Find where the given text appears and provide that cell's center as [x, y] coordinate. 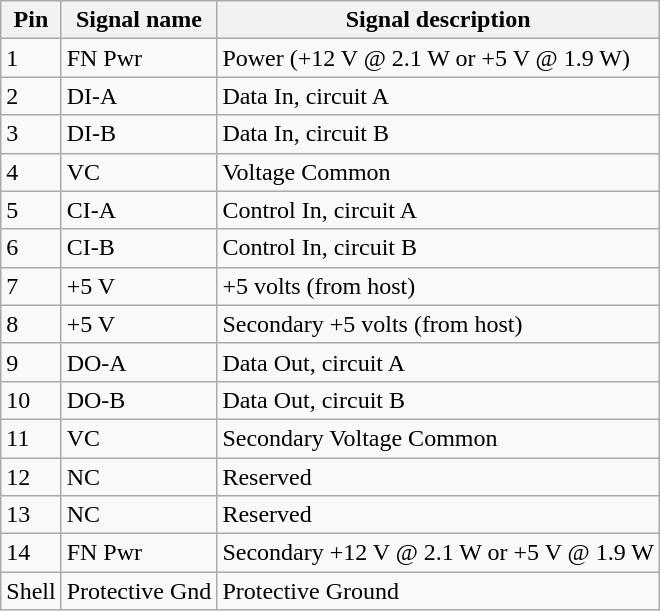
14 [31, 553]
8 [31, 324]
11 [31, 438]
CI-A [139, 210]
Data In, circuit B [438, 134]
4 [31, 172]
Data In, circuit A [438, 96]
12 [31, 477]
Power (+12 V @ 2.1 W or +5 V @ 1.9 W) [438, 58]
Voltage Common [438, 172]
Protective Ground [438, 591]
5 [31, 210]
Pin [31, 20]
Signal description [438, 20]
3 [31, 134]
1 [31, 58]
13 [31, 515]
DI-B [139, 134]
Control In, circuit B [438, 248]
Secondary +5 volts (from host) [438, 324]
DO-A [139, 362]
Control In, circuit A [438, 210]
2 [31, 96]
Secondary Voltage Common [438, 438]
9 [31, 362]
10 [31, 400]
Shell [31, 591]
6 [31, 248]
DO-B [139, 400]
+5 volts (from host) [438, 286]
Data Out, circuit A [438, 362]
DI-A [139, 96]
Secondary +12 V @ 2.1 W or +5 V @ 1.9 W [438, 553]
Protective Gnd [139, 591]
Data Out, circuit B [438, 400]
Signal name [139, 20]
CI-B [139, 248]
7 [31, 286]
